Provide the (x, y) coordinate of the cell's center where the given text is located.  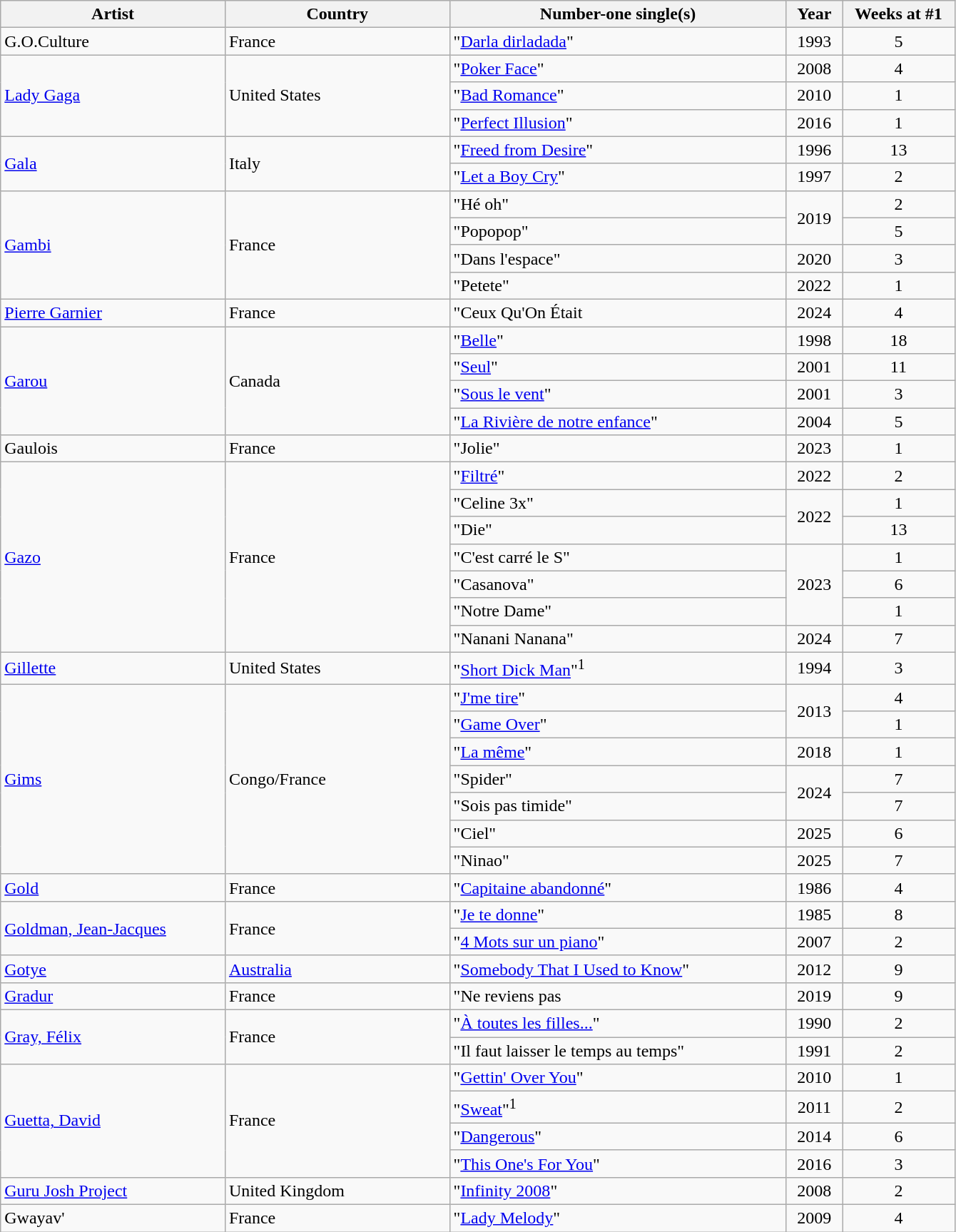
Australia (337, 969)
G.O.Culture (113, 41)
"Celine 3x" (618, 503)
"Freed from Desire" (618, 150)
"Capitaine abandonné" (618, 887)
Gazo (113, 557)
Garou (113, 381)
Gaulois (113, 449)
"Lady Melody" (618, 1218)
1996 (815, 150)
Goldman, Jean-Jacques (113, 928)
Gradur (113, 996)
"4 Mots sur un piano" (618, 942)
11 (899, 367)
"Ceux Qu'On Était (618, 312)
2007 (815, 942)
"Hé oh" (618, 204)
2012 (815, 969)
Gotye (113, 969)
Number-one single(s) (618, 14)
"Game Over" (618, 725)
Congo/France (337, 779)
"Short Dick Man"1 (618, 668)
"Bad Romance" (618, 96)
2018 (815, 752)
"Jolie" (618, 449)
"Ciel" (618, 833)
"Let a Boy Cry" (618, 177)
"Popopop" (618, 231)
Gambi (113, 245)
Canada (337, 381)
1994 (815, 668)
1998 (815, 340)
"À toutes les filles..." (618, 1024)
"Nanani Nanana" (618, 638)
"Gettin' Over You" (618, 1078)
1985 (815, 915)
Gray, Félix (113, 1037)
Gillette (113, 668)
"Notre Dame" (618, 611)
Gims (113, 779)
"Filtré" (618, 476)
"J'me tire" (618, 698)
"Seul" (618, 367)
"La même" (618, 752)
"Dans l'espace" (618, 258)
2011 (815, 1107)
1986 (815, 887)
Gala (113, 163)
"Il faut laisser le temps au temps" (618, 1051)
2013 (815, 711)
Weeks at #1 (899, 14)
"Die" (618, 530)
"Infinity 2008" (618, 1191)
"C'est carré le S" (618, 557)
Guetta, David (113, 1121)
"Sois pas timide" (618, 806)
"Somebody That I Used to Know" (618, 969)
Guru Josh Project (113, 1191)
"Casanova" (618, 584)
Lady Gaga (113, 96)
"Je te donne" (618, 915)
"This One's For You" (618, 1164)
Year (815, 14)
Artist (113, 14)
"Sous le vent" (618, 394)
Gwayav' (113, 1218)
"Spider" (618, 779)
"Sweat"1 (618, 1107)
"Dangerous" (618, 1136)
"Poker Face" (618, 68)
2020 (815, 258)
18 (899, 340)
2004 (815, 422)
1991 (815, 1051)
2014 (815, 1136)
"Ninao" (618, 860)
2009 (815, 1218)
1993 (815, 41)
Country (337, 14)
United Kingdom (337, 1191)
Pierre Garnier (113, 312)
1997 (815, 177)
"Belle" (618, 340)
Gold (113, 887)
8 (899, 915)
1990 (815, 1024)
Italy (337, 163)
"La Rivière de notre enfance" (618, 422)
"Ne reviens pas (618, 996)
"Darla dirladada" (618, 41)
"Perfect Illusion" (618, 123)
"Petete" (618, 285)
